Return the [x, y] coordinate for the center point of the cell that contains the specified text.  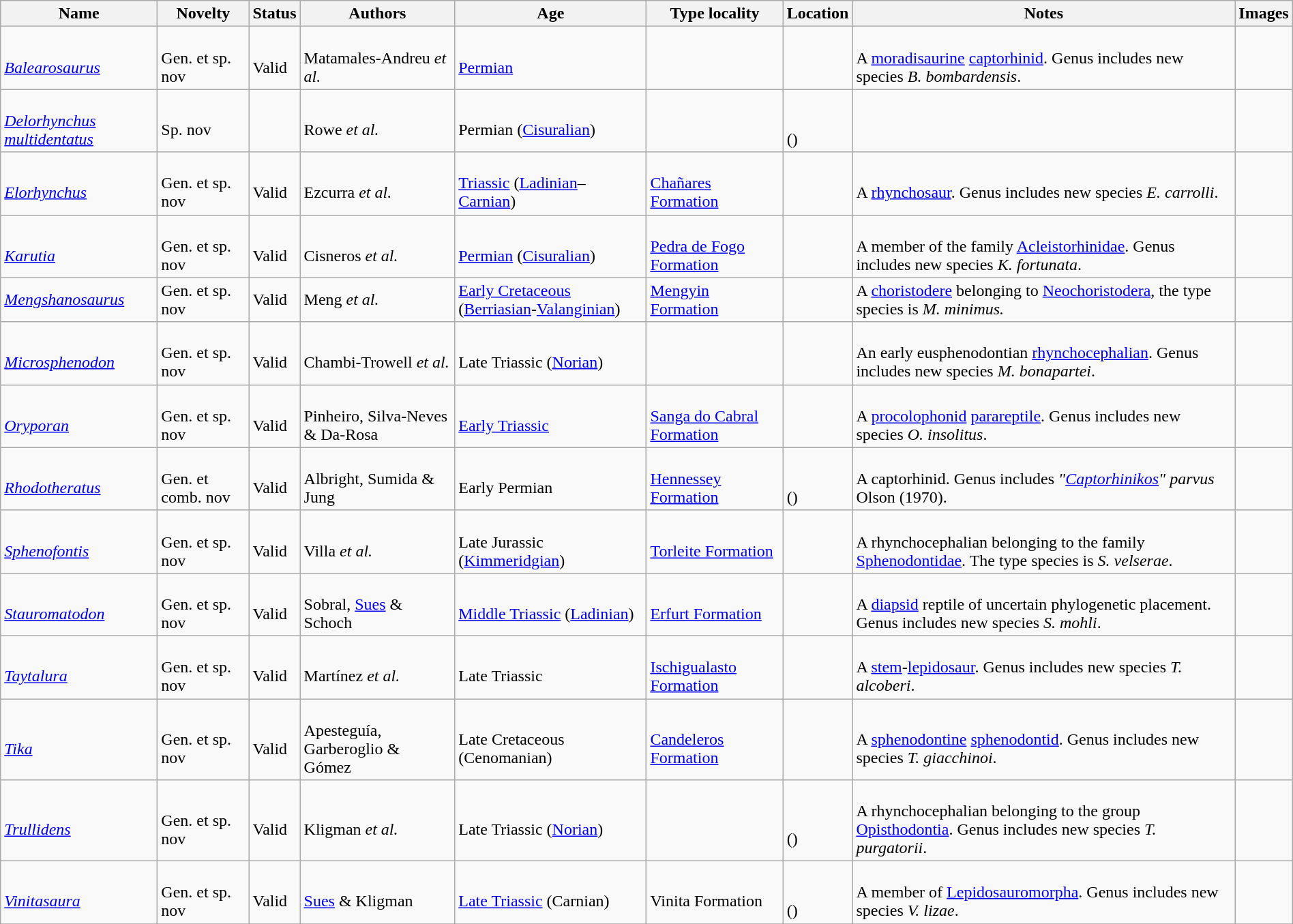
Rhodotheratus [79, 479]
Mengyin Formation [715, 300]
Notes [1043, 14]
Hennessey Formation [715, 479]
A diapsid reptile of uncertain phylogenetic placement. Genus includes new species S. mohli. [1043, 604]
A moradisaurine captorhinid. Genus includes new species B. bombardensis. [1043, 58]
Microsphenodon [79, 353]
Pinheiro, Silva-Neves & Da-Rosa [378, 416]
Taytalura [79, 667]
Sues & Kligman [378, 893]
Pedra de Fogo Formation [715, 246]
A stem-lepidosaur. Genus includes new species T. alcoberi. [1043, 667]
Ezcurra et al. [378, 183]
Age [551, 14]
Apesteguía, Garberoglio & Gómez [378, 739]
Ischigualasto Formation [715, 667]
Late Cretaceous (Cenomanian) [551, 739]
Gen. et comb. nov [203, 479]
Kligman et al. [378, 821]
Delorhynchus multidentatus [79, 121]
Tika [79, 739]
Cisneros et al. [378, 246]
Sobral, Sues & Schoch [378, 604]
A member of Lepidosauromorpha. Genus includes new species V. lizae. [1043, 893]
Chañares Formation [715, 183]
Early Permian [551, 479]
A rhynchocephalian belonging to the group Opisthodontia. Genus includes new species T. purgatorii. [1043, 821]
Status [274, 14]
Sphenofontis [79, 541]
Elorhynchus [79, 183]
Torleite Formation [715, 541]
Balearosaurus [79, 58]
Early Cretaceous (Berriasian-Valanginian) [551, 300]
Trullidens [79, 821]
Authors [378, 14]
Oryporan [79, 416]
Images [1264, 14]
Stauromatodon [79, 604]
Permian [551, 58]
Mengshanosaurus [79, 300]
Candeleros Formation [715, 739]
Martínez et al. [378, 667]
Name [79, 14]
A sphenodontine sphenodontid. Genus includes new species T. giacchinoi. [1043, 739]
A rhynchosaur. Genus includes new species E. carrolli. [1043, 183]
Late Jurassic (Kimmeridgian) [551, 541]
Triassic (Ladinian–Carnian) [551, 183]
Meng et al. [378, 300]
Type locality [715, 14]
Location [818, 14]
Albright, Sumida & Jung [378, 479]
Vinita Formation [715, 893]
A rhynchocephalian belonging to the family Sphenodontidae. The type species is S. velserae. [1043, 541]
Sanga do Cabral Formation [715, 416]
Rowe et al. [378, 121]
A member of the family Acleistorhinidae. Genus includes new species K. fortunata. [1043, 246]
Novelty [203, 14]
Late Triassic [551, 667]
Matamales-Andreu et al. [378, 58]
Villa et al. [378, 541]
An early eusphenodontian rhynchocephalian. Genus includes new species M. bonapartei. [1043, 353]
Chambi-Trowell et al. [378, 353]
Sp. nov [203, 121]
Early Triassic [551, 416]
Vinitasaura [79, 893]
A choristodere belonging to Neochoristodera, the type species is M. minimus. [1043, 300]
Late Triassic (Carnian) [551, 893]
Erfurt Formation [715, 604]
A procolophonid parareptile. Genus includes new species O. insolitus. [1043, 416]
Karutia [79, 246]
Middle Triassic (Ladinian) [551, 604]
A captorhinid. Genus includes "Captorhinikos" parvus Olson (1970). [1043, 479]
